Provide the [X, Y] coordinate of the cell's center where the given text is located.  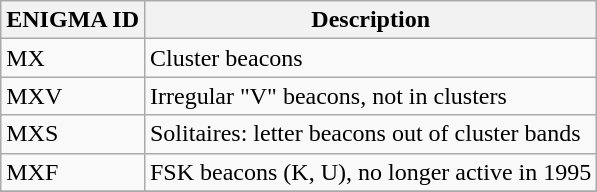
Solitaires: letter beacons out of cluster bands [370, 134]
FSK beacons (K, U), no longer active in 1995 [370, 172]
ENIGMA ID [73, 20]
MXV [73, 96]
MX [73, 58]
Cluster beacons [370, 58]
Description [370, 20]
MXS [73, 134]
Irregular "V" beacons, not in clusters [370, 96]
MXF [73, 172]
